Provide the (X, Y) coordinate of the cell's center where the given text is located.  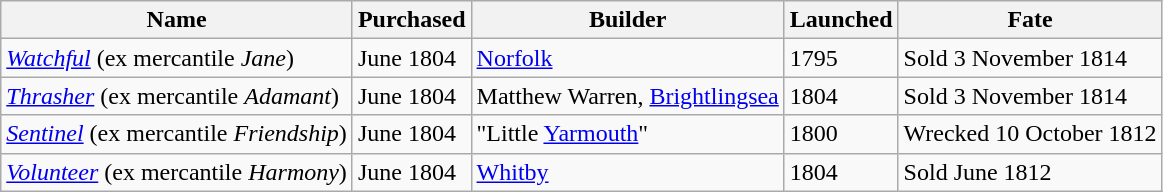
Sold June 1812 (1030, 172)
1800 (841, 134)
Thrasher (ex mercantile Adamant) (177, 96)
Norfolk (628, 58)
Launched (841, 20)
Fate (1030, 20)
1795 (841, 58)
Watchful (ex mercantile Jane) (177, 58)
Purchased (412, 20)
Sentinel (ex mercantile Friendship) (177, 134)
"Little Yarmouth" (628, 134)
Whitby (628, 172)
Wrecked 10 October 1812 (1030, 134)
Name (177, 20)
Matthew Warren, Brightlingsea (628, 96)
Builder (628, 20)
Volunteer (ex mercantile Harmony) (177, 172)
